Identify which cell holds the provided text, then report its [X, Y] central coordinate. 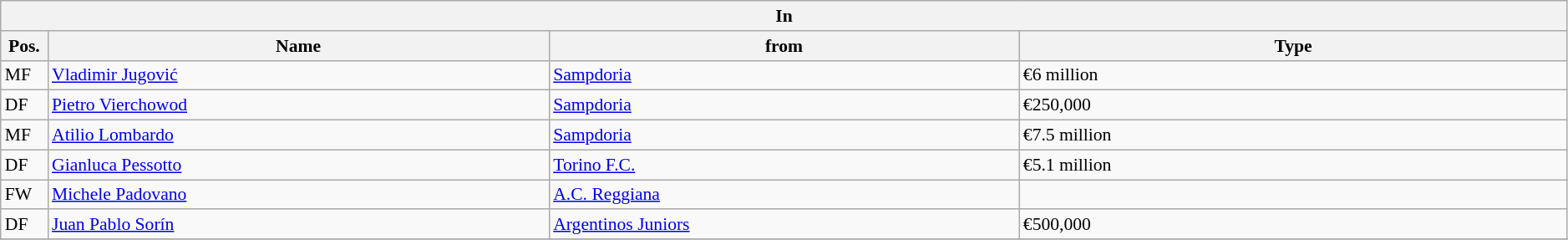
FW [24, 195]
In [784, 16]
Juan Pablo Sorín [298, 225]
Argentinos Juniors [784, 225]
Pos. [24, 46]
Pietro Vierchowod [298, 105]
Type [1293, 46]
Name [298, 46]
Michele Padovano [298, 195]
Torino F.C. [784, 165]
€7.5 million [1293, 135]
A.C. Reggiana [784, 195]
Vladimir Jugović [298, 75]
from [784, 46]
Atilio Lombardo [298, 135]
€500,000 [1293, 225]
€250,000 [1293, 105]
€6 million [1293, 75]
€5.1 million [1293, 165]
Gianluca Pessotto [298, 165]
